Find where the given text appears and provide that cell's center as [X, Y] coordinate. 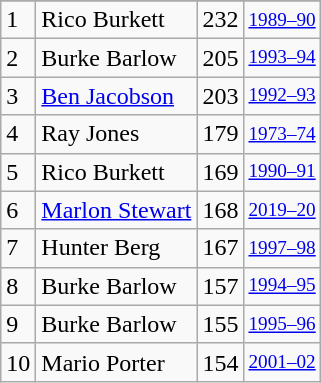
2 [18, 58]
2019–20 [282, 210]
Marlon Stewart [116, 210]
168 [220, 210]
9 [18, 324]
10 [18, 362]
Ray Jones [116, 134]
5 [18, 172]
1993–94 [282, 58]
169 [220, 172]
203 [220, 96]
8 [18, 286]
7 [18, 248]
167 [220, 248]
1994–95 [282, 286]
154 [220, 362]
6 [18, 210]
157 [220, 286]
155 [220, 324]
2001–02 [282, 362]
3 [18, 96]
Hunter Berg [116, 248]
1992–93 [282, 96]
1997–98 [282, 248]
1973–74 [282, 134]
1989–90 [282, 20]
Ben Jacobson [116, 96]
232 [220, 20]
179 [220, 134]
205 [220, 58]
Mario Porter [116, 362]
1995–96 [282, 324]
4 [18, 134]
1990–91 [282, 172]
1 [18, 20]
